Provide the [x, y] coordinate of the cell's center where the given text is located.  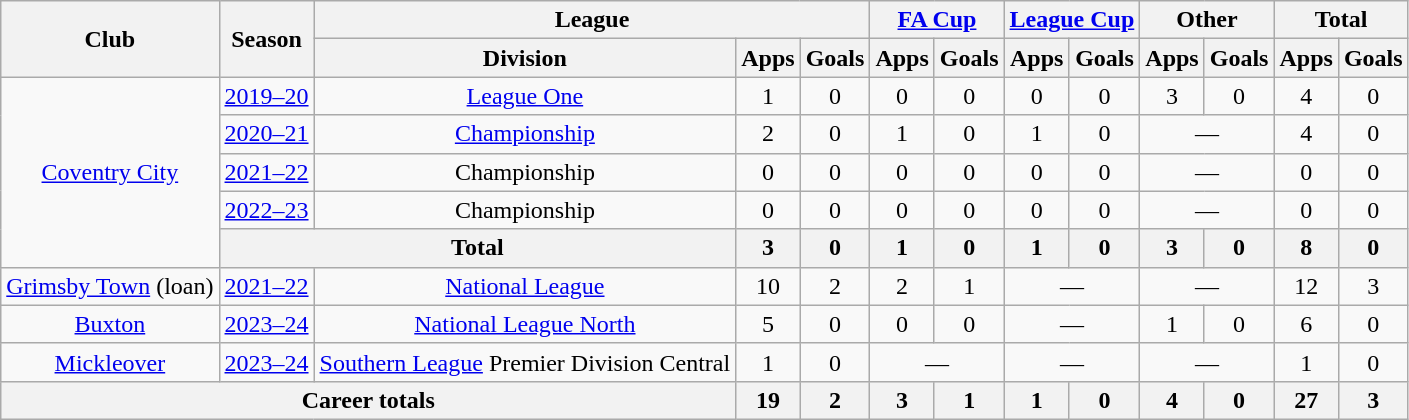
2020–21 [266, 134]
5 [768, 324]
Mickleover [110, 362]
Grimsby Town (loan) [110, 286]
6 [1306, 324]
Division [525, 58]
National League [525, 286]
12 [1306, 286]
Career totals [368, 400]
National League North [525, 324]
2019–20 [266, 96]
League Cup [1072, 20]
FA Cup [937, 20]
Coventry City [110, 172]
19 [768, 400]
10 [768, 286]
Club [110, 39]
League [592, 20]
2022–23 [266, 210]
Southern League Premier Division Central [525, 362]
Buxton [110, 324]
27 [1306, 400]
League One [525, 96]
8 [1306, 248]
Other [1207, 20]
Season [266, 39]
